Return the (x, y) coordinate for the center point of the cell that contains the specified text.  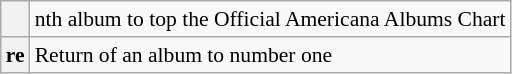
nth album to top the Official Americana Albums Chart (270, 19)
re (16, 55)
Return of an album to number one (270, 55)
